Find where the given text appears and provide that cell's center as (x, y) coordinate. 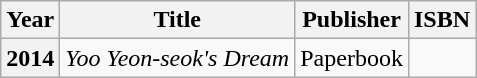
Publisher (352, 20)
Year (30, 20)
ISBN (442, 20)
Title (178, 20)
Yoo Yeon-seok's Dream (178, 58)
2014 (30, 58)
Paperbook (352, 58)
